Return [x, y] of the center of cell containing provided text 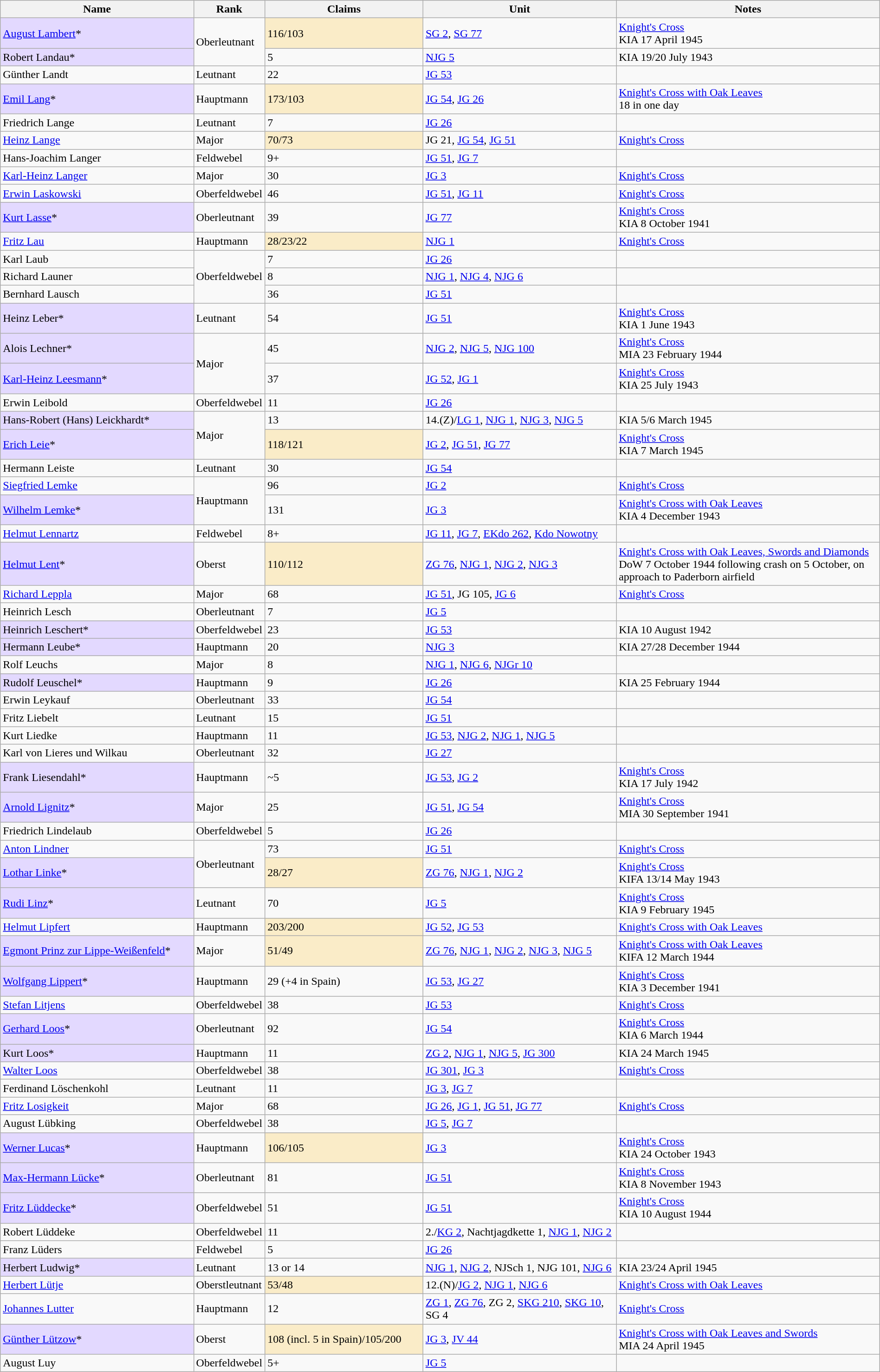
Kurt Loos* [97, 1053]
Fritz Lau [97, 241]
Egmont Prinz zur Lippe-Weißenfeld* [97, 951]
JG 54, JG 26 [519, 98]
Knight's CrossKIA 17 July 1942 [748, 777]
Frank Liesendahl* [97, 777]
Oberstleutnant [229, 1285]
25 [344, 807]
Hermann Leube* [97, 647]
JG 53, JG 2 [519, 777]
JG 51, JG 54 [519, 807]
NJG 1, NJG 6, NJGr 10 [519, 665]
39 [344, 217]
KIA 5/6 March 1945 [748, 420]
Helmut Lennartz [97, 533]
28/27 [344, 873]
Günther Landt [97, 75]
Knight's Cross with Oak LeavesKIFA 12 March 1944 [748, 951]
Anton Lindner [97, 849]
Knight's CrossKIA 7 March 1945 [748, 444]
NJG 5 [519, 57]
Hans-Joachim Langer [97, 158]
15 [344, 718]
Knight's CrossKIA 9 February 1945 [748, 903]
Knight's CrossKIA 3 December 1941 [748, 981]
JG 51, JG 11 [519, 193]
ZG 2, NJG 1, NJG 5, JG 300 [519, 1053]
116/103 [344, 33]
JG 51, JG 105, JG 6 [519, 594]
JG 53, NJG 2, NJG 1, NJG 5 [519, 735]
Knight's Cross with Oak Leaves, Swords and DiamondsDoW 7 October 1944 following crash on 5 October, on approach to Paderborn airfield [748, 564]
Ferdinand Löschenkohl [97, 1088]
Wilhelm Lemke* [97, 510]
Knight's CrossMIA 23 February 1944 [748, 348]
Karl Laub [97, 259]
Karl von Lieres und Wilkau [97, 753]
JG 51, JG 7 [519, 158]
JG 52, JG 1 [519, 379]
Rolf Leuchs [97, 665]
20 [344, 647]
Bernhard Lausch [97, 294]
92 [344, 1029]
JG 26, JG 1, JG 51, JG 77 [519, 1106]
NJG 2, NJG 5, NJG 100 [519, 348]
Knight's CrossKIA 8 November 1943 [748, 1177]
Herbert Ludwig* [97, 1267]
70 [344, 903]
Knight's Cross with Oak Leaves and SwordsMIA 24 April 1945 [748, 1339]
Emil Lang* [97, 98]
Knight's CrossKIA 10 August 1944 [748, 1208]
NJG 1 [519, 241]
32 [344, 753]
KIA 25 February 1944 [748, 683]
Fritz Liebelt [97, 718]
Hermann Leiste [97, 468]
5+ [344, 1363]
Richard Launer [97, 277]
Heinrich Lesch [97, 611]
Erwin Leykauf [97, 700]
NJG 1, NJG 4, NJG 6 [519, 277]
Erwin Laskowski [97, 193]
Knight's CrossMIA 30 September 1941 [748, 807]
70/73 [344, 140]
Rudi Linz* [97, 903]
Lothar Linke* [97, 873]
203/200 [344, 927]
14.(Z)/LG 1, NJG 1, NJG 3, NJG 5 [519, 420]
173/103 [344, 98]
KIA 27/28 December 1944 [748, 647]
ZG 1, ZG 76, ZG 2, SKG 210, SKG 10, SG 4 [519, 1308]
JG 2 [519, 486]
23 [344, 629]
JG 3, JG 7 [519, 1088]
KIA 24 March 1945 [748, 1053]
9+ [344, 158]
12 [344, 1308]
73 [344, 849]
Robert Landau* [97, 57]
Walter Loos [97, 1071]
Hans-Robert (Hans) Leickhardt* [97, 420]
August Luy [97, 1363]
ZG 76, NJG 1, NJG 2, NJG 3 [519, 564]
~5 [344, 777]
Knight's CrossKIA 24 October 1943 [748, 1148]
45 [344, 348]
Johannes Lutter [97, 1308]
JG 21, JG 54, JG 51 [519, 140]
Notes [748, 9]
JG 3, JV 44 [519, 1339]
JG 77 [519, 217]
Helmut Lent* [97, 564]
Alois Lechner* [97, 348]
KIA 19/20 July 1943 [748, 57]
106/105 [344, 1148]
JG 52, JG 53 [519, 927]
51/49 [344, 951]
ZG 76, NJG 1, NJG 2 [519, 873]
Siegfried Lemke [97, 486]
13 [344, 420]
108 (incl. 5 in Spain)/105/200 [344, 1339]
51 [344, 1208]
Knight's CrossKIA 17 April 1945 [748, 33]
81 [344, 1177]
Heinrich Leschert* [97, 629]
Knight's CrossKIA 1 June 1943 [748, 319]
NJG 1, NJG 2, NJSch 1, NJG 101, NJG 6 [519, 1267]
110/112 [344, 564]
Knight's Cross with Oak Leaves18 in one day [748, 98]
JG 27 [519, 753]
August Lambert* [97, 33]
Erich Leie* [97, 444]
Herbert Lütje [97, 1285]
Helmut Lipfert [97, 927]
JG 5, JG 7 [519, 1124]
August Lübking [97, 1124]
Max-Hermann Lücke* [97, 1177]
Rudolf Leuschel* [97, 683]
Wolfgang Lippert* [97, 981]
Karl-Heinz Leesmann* [97, 379]
Kurt Lasse* [97, 217]
SG 2, SG 77 [519, 33]
Friedrich Lindelaub [97, 831]
Arnold Lignitz* [97, 807]
Claims [344, 9]
Unit [519, 9]
54 [344, 319]
12.(N)/JG 2, NJG 1, NJG 6 [519, 1285]
2./KG 2, Nachtjagdkette 1, NJG 1, NJG 2 [519, 1232]
Richard Leppla [97, 594]
JG 53, JG 27 [519, 981]
ZG 76, NJG 1, NJG 2, NJG 3, NJG 5 [519, 951]
Name [97, 9]
36 [344, 294]
13 or 14 [344, 1267]
KIA 23/24 April 1945 [748, 1267]
Fritz Lüddecke* [97, 1208]
Fritz Losigkeit [97, 1106]
Gerhard Loos* [97, 1029]
28/23/22 [344, 241]
Heinz Leber* [97, 319]
118/121 [344, 444]
33 [344, 700]
JG 2, JG 51, JG 77 [519, 444]
37 [344, 379]
Franz Lüders [97, 1249]
Knight's CrossKIA 6 March 1944 [748, 1029]
96 [344, 486]
Knight's Cross with Oak LeavesKIA 4 December 1943 [748, 510]
Knight's CrossKIFA 13/14 May 1943 [748, 873]
Knight's CrossKIA 25 July 1943 [748, 379]
Robert Lüddeke [97, 1232]
KIA 10 August 1942 [748, 629]
131 [344, 510]
29 (+4 in Spain) [344, 981]
9 [344, 683]
46 [344, 193]
JG 301, JG 3 [519, 1071]
8+ [344, 533]
NJG 3 [519, 647]
22 [344, 75]
Rank [229, 9]
Heinz Lange [97, 140]
Günther Lützow* [97, 1339]
Karl-Heinz Langer [97, 176]
Werner Lucas* [97, 1148]
Stefan Litjens [97, 1005]
Kurt Liedke [97, 735]
Friedrich Lange [97, 123]
53/48 [344, 1285]
Erwin Leibold [97, 403]
JG 11, JG 7, EKdo 262, Kdo Nowotny [519, 533]
Knight's CrossKIA 8 October 1941 [748, 217]
